Provide the [X, Y] coordinate of the cell's center where the given text is located.  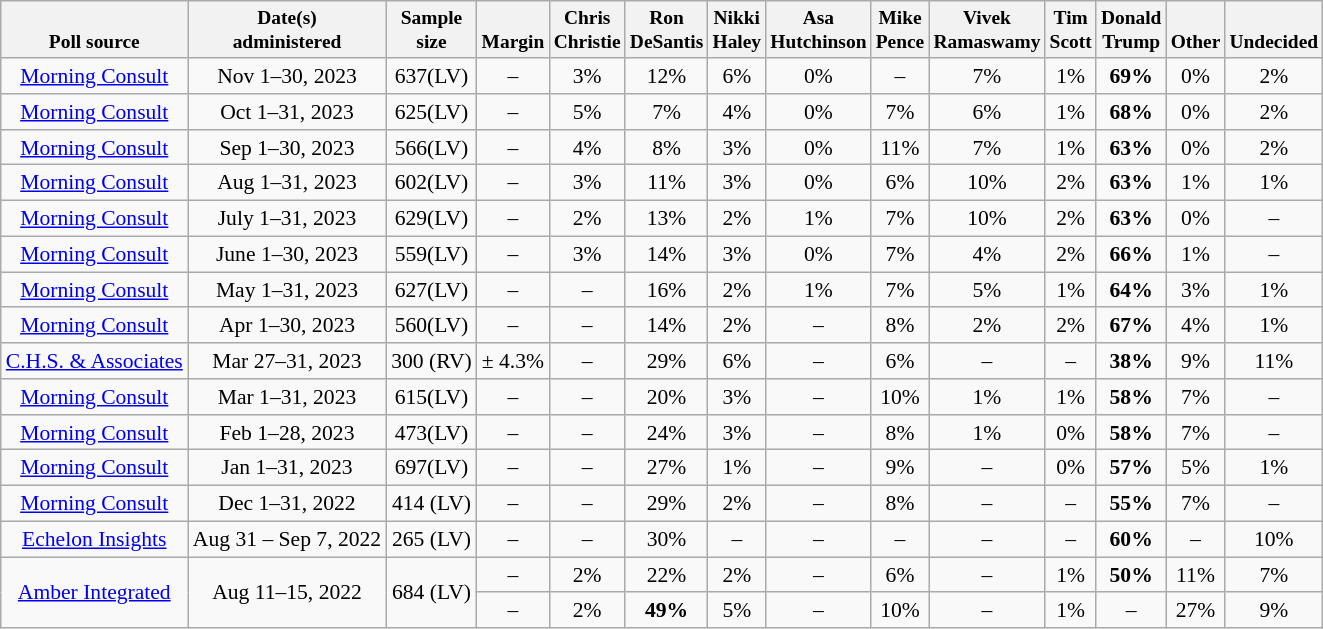
66% [1131, 254]
50% [1131, 575]
30% [666, 540]
Other [1196, 30]
VivekRamaswamy [987, 30]
± 4.3% [513, 361]
ChrisChristie [587, 30]
473(LV) [432, 433]
265 (LV) [432, 540]
TimScott [1070, 30]
Aug 1–31, 2023 [287, 183]
Margin [513, 30]
Jan 1–31, 2023 [287, 468]
12% [666, 76]
Aug 31 – Sep 7, 2022 [287, 540]
Samplesize [432, 30]
627(LV) [432, 290]
38% [1131, 361]
Nov 1–30, 2023 [287, 76]
Mar 1–31, 2023 [287, 397]
Echelon Insights [94, 540]
Amber Integrated [94, 592]
64% [1131, 290]
16% [666, 290]
22% [666, 575]
C.H.S. & Associates [94, 361]
May 1–31, 2023 [287, 290]
RonDeSantis [666, 30]
637(LV) [432, 76]
57% [1131, 468]
602(LV) [432, 183]
697(LV) [432, 468]
DonaldTrump [1131, 30]
Dec 1–31, 2022 [287, 504]
AsaHutchinson [818, 30]
55% [1131, 504]
625(LV) [432, 112]
Mar 27–31, 2023 [287, 361]
Feb 1–28, 2023 [287, 433]
MikePence [900, 30]
Date(s)administered [287, 30]
68% [1131, 112]
Oct 1–31, 2023 [287, 112]
Undecided [1274, 30]
Aug 11–15, 2022 [287, 592]
49% [666, 611]
566(LV) [432, 148]
69% [1131, 76]
559(LV) [432, 254]
300 (RV) [432, 361]
June 1–30, 2023 [287, 254]
414 (LV) [432, 504]
20% [666, 397]
60% [1131, 540]
Apr 1–30, 2023 [287, 326]
NikkiHaley [737, 30]
629(LV) [432, 219]
Sep 1–30, 2023 [287, 148]
560(LV) [432, 326]
Poll source [94, 30]
13% [666, 219]
67% [1131, 326]
July 1–31, 2023 [287, 219]
615(LV) [432, 397]
24% [666, 433]
684 (LV) [432, 592]
